Pinpoint the cell where the given text exists, returning its [X, Y] midpoint coordinate. 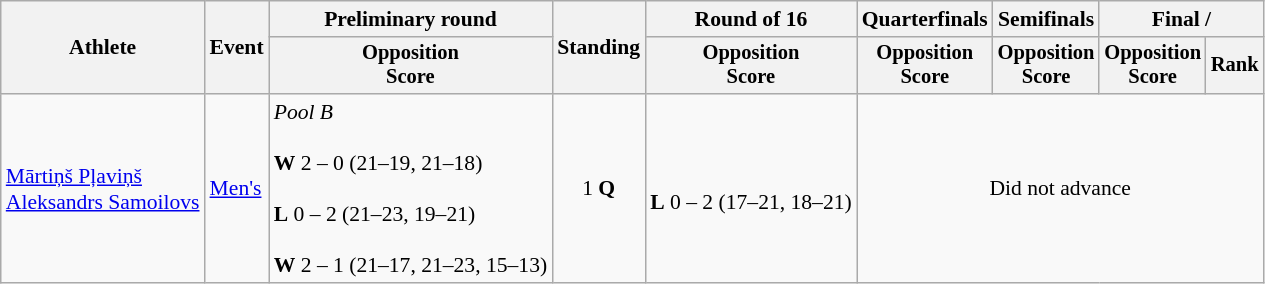
1 Q [598, 188]
Did not advance [1060, 188]
Athlete [103, 48]
Quarterfinals [925, 19]
Pool BW 2 – 0 (21–19, 21–18)L 0 – 2 (21–23, 19–21)W 2 – 1 (21–17, 21–23, 15–13) [411, 188]
Event [237, 48]
Semifinals [1046, 19]
Preliminary round [411, 19]
Final / [1181, 19]
Mārtiņš PļaviņšAleksandrs Samoilovs [103, 188]
Men's [237, 188]
Standing [598, 48]
Round of 16 [751, 19]
L 0 – 2 (17–21, 18–21) [751, 188]
Rank [1235, 66]
